Detect which cell encompasses the target text, then output its [x, y] center coordinate. 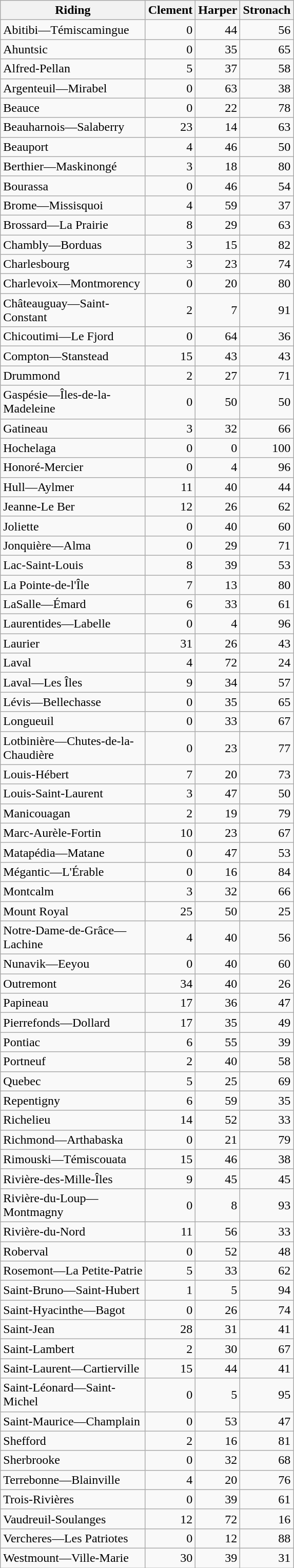
Brossard—La Prairie [73, 225]
Stronach [267, 10]
21 [218, 1140]
91 [267, 310]
Notre-Dame-de-Grâce—Lachine [73, 938]
73 [267, 774]
93 [267, 1205]
Chicoutimi—Le Fjord [73, 337]
69 [267, 1081]
Matapédia—Matane [73, 852]
Lac-Saint-Louis [73, 565]
La Pointe-de-l'Île [73, 584]
LaSalle—Émard [73, 604]
Berthier—Maskinongé [73, 166]
49 [267, 1023]
Pontiac [73, 1042]
Nunavik—Eeyou [73, 964]
88 [267, 1538]
Papineau [73, 1003]
Marc-Aurèle-Fortin [73, 833]
28 [170, 1329]
Sherbrooke [73, 1460]
Saint-Laurent—Cartierville [73, 1368]
57 [267, 682]
Vaudreuil-Soulanges [73, 1519]
Louis-Saint-Laurent [73, 794]
13 [218, 584]
100 [267, 448]
Beauport [73, 147]
Vercheres—Les Patriotes [73, 1538]
76 [267, 1480]
Montcalm [73, 891]
19 [218, 813]
Clement [170, 10]
54 [267, 186]
84 [267, 872]
Outremont [73, 984]
27 [218, 376]
77 [267, 748]
Lévis—Bellechasse [73, 702]
Hull—Aylmer [73, 487]
Joliette [73, 526]
Charlevoix—Montmorency [73, 284]
Rimouski—Témiscouata [73, 1159]
Terrebonne—Blainville [73, 1480]
Manicouagan [73, 813]
Richelieu [73, 1120]
Saint-Léonard—Saint-Michel [73, 1395]
Roberval [73, 1251]
68 [267, 1460]
Drummond [73, 376]
Saint-Maurice—Champlain [73, 1421]
Rosemont—La Petite-Patrie [73, 1271]
Ahuntsic [73, 49]
Gatineau [73, 428]
Laval [73, 663]
64 [218, 337]
Mégantic—L'Érable [73, 872]
Argenteuil—Mirabel [73, 88]
Saint-Hyacinthe—Bagot [73, 1310]
Jonquière—Alma [73, 545]
Honoré-Mercier [73, 467]
22 [218, 108]
Repentigny [73, 1101]
18 [218, 166]
Longueuil [73, 721]
48 [267, 1251]
Louis-Hébert [73, 774]
Chambly—Borduas [73, 245]
Compton—Stanstead [73, 356]
Mount Royal [73, 911]
10 [170, 833]
94 [267, 1290]
Trois-Rivières [73, 1499]
Rivière-des-Mille-Îles [73, 1179]
24 [267, 663]
Westmount—Ville-Marie [73, 1558]
Gaspésie—Îles-de-la-Madeleine [73, 402]
Jeanne-Le Ber [73, 506]
Riding [73, 10]
55 [218, 1042]
95 [267, 1395]
Châteauguay—Saint-Constant [73, 310]
Richmond—Arthabaska [73, 1140]
Quebec [73, 1081]
81 [267, 1441]
1 [170, 1290]
Pierrefonds—Dollard [73, 1023]
Bourassa [73, 186]
78 [267, 108]
Saint-Lambert [73, 1349]
Shefford [73, 1441]
Beauharnois—Salaberry [73, 127]
Abitibi—Témiscamingue [73, 30]
Laval—Les Îles [73, 682]
Alfred-Pellan [73, 69]
Charlesbourg [73, 264]
Portneuf [73, 1062]
Lotbinière—Chutes-de-la-Chaudière [73, 748]
Laurentides—Labelle [73, 624]
Brome—Missisquoi [73, 205]
Saint-Bruno—Saint-Hubert [73, 1290]
Rivière-du-Nord [73, 1231]
Hochelaga [73, 448]
Beauce [73, 108]
Laurier [73, 643]
Rivière-du-Loup—Montmagny [73, 1205]
Saint-Jean [73, 1329]
Harper [218, 10]
82 [267, 245]
